Pinpoint the cell where the given text exists, returning its [X, Y] midpoint coordinate. 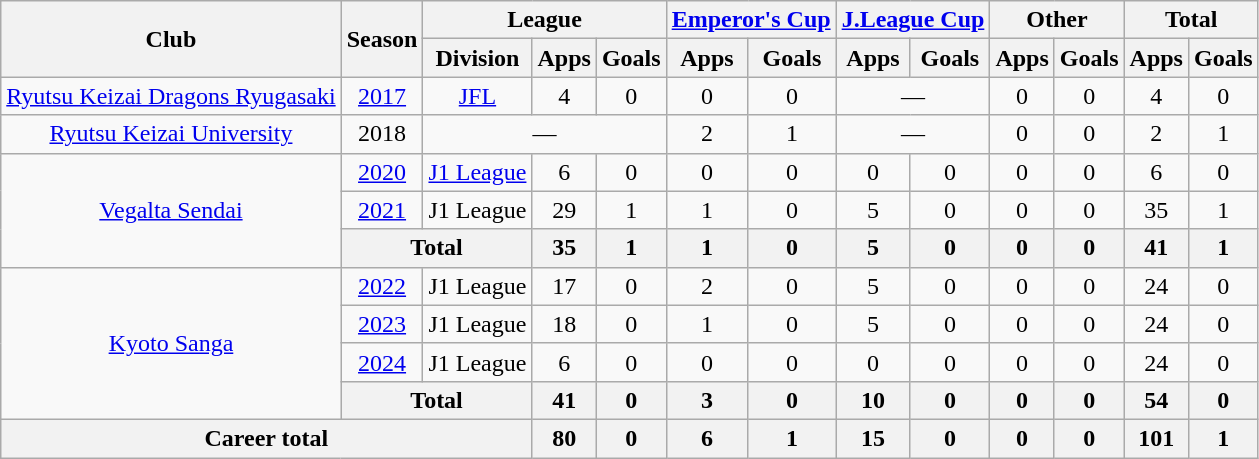
18 [564, 324]
League [544, 20]
2018 [382, 134]
3 [707, 400]
10 [873, 400]
Other [1057, 20]
2017 [382, 96]
101 [1156, 438]
54 [1156, 400]
29 [564, 210]
Ryutsu Keizai Dragons Ryugasaki [171, 96]
Ryutsu Keizai University [171, 134]
15 [873, 438]
Season [382, 39]
Kyoto Sanga [171, 343]
2024 [382, 362]
JFL [478, 96]
80 [564, 438]
Vegalta Sendai [171, 210]
2023 [382, 324]
2021 [382, 210]
2022 [382, 286]
Career total [266, 438]
17 [564, 286]
Emperor's Cup [751, 20]
J.League Cup [913, 20]
Division [478, 58]
Club [171, 39]
2020 [382, 172]
